Find where the given text appears and provide that cell's center as (X, Y) coordinate. 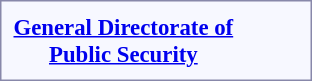
General Directorate ofPublic Security (124, 40)
